Detect which cell encompasses the target text, then output its [x, y] center coordinate. 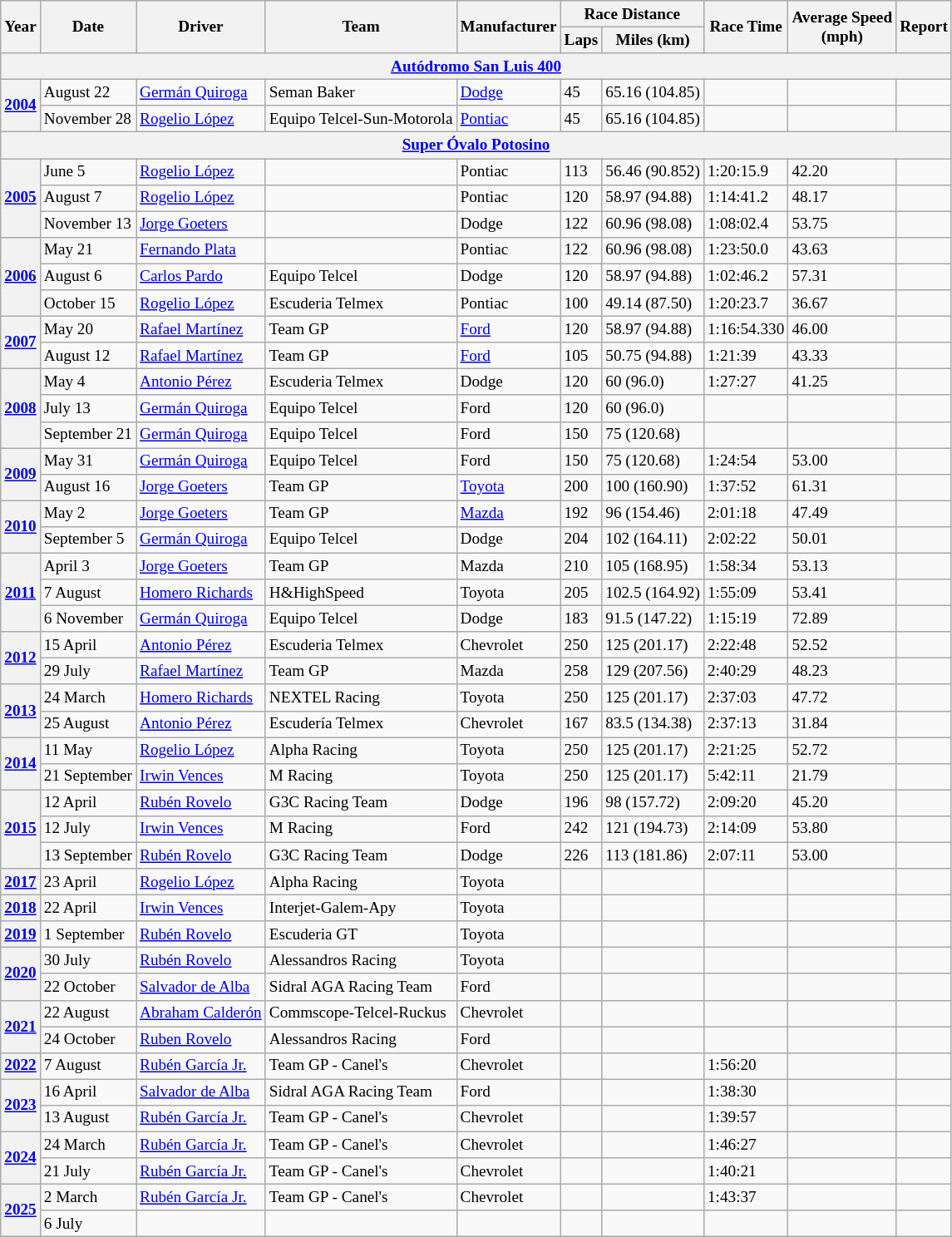
1:55:09 [745, 593]
121 (194.73) [654, 829]
September 21 [88, 435]
Race Time [745, 27]
Autódromo San Luis 400 [476, 67]
96 (154.46) [654, 514]
Carlos Pardo [201, 277]
83.5 (134.38) [654, 724]
2:37:13 [745, 724]
49.14 (87.50) [654, 303]
98 (157.72) [654, 803]
1:40:21 [745, 1171]
Interjet-Galem-Apy [361, 908]
100 (160.90) [654, 487]
2:07:11 [745, 855]
48.23 [842, 672]
105 (168.95) [654, 566]
22 April [88, 908]
2006 [21, 276]
2 March [88, 1197]
48.17 [842, 198]
196 [581, 803]
August 16 [88, 487]
23 April [88, 882]
105 [581, 356]
1:46:27 [745, 1145]
Team [361, 27]
1 September [88, 934]
5:42:11 [745, 776]
Escudería Telmex [361, 724]
183 [581, 618]
NEXTEL Racing [361, 697]
1:23:50.0 [745, 250]
1:21:39 [745, 356]
2015 [21, 830]
1:37:52 [745, 487]
Seman Baker [361, 92]
Report [925, 27]
113 [581, 171]
52.72 [842, 750]
42.20 [842, 171]
May 4 [88, 382]
210 [581, 566]
1:02:46.2 [745, 277]
1:43:37 [745, 1197]
200 [581, 487]
Manufacturer [509, 27]
November 28 [88, 119]
226 [581, 855]
25 August [88, 724]
100 [581, 303]
August 22 [88, 92]
204 [581, 540]
August 7 [88, 198]
2014 [21, 763]
1:14:41.2 [745, 198]
29 July [88, 672]
50.01 [842, 540]
H&HighSpeed [361, 593]
Year [21, 27]
1:56:20 [745, 1066]
2012 [21, 658]
56.46 (90.852) [654, 171]
11 May [88, 750]
October 15 [88, 303]
Driver [201, 27]
May 31 [88, 461]
Ruben Rovelo [201, 1040]
May 20 [88, 329]
113 (181.86) [654, 855]
2017 [21, 882]
2:02:22 [745, 540]
1:08:02.4 [745, 224]
1:58:34 [745, 566]
1:24:54 [745, 461]
2:22:48 [745, 645]
2:21:25 [745, 750]
August 6 [88, 277]
Commscope-Telcel-Ruckus [361, 1013]
22 August [88, 1013]
2:09:20 [745, 803]
53.80 [842, 829]
Equipo Telcel-Sun-Motorola [361, 119]
12 April [88, 803]
Laps [581, 40]
November 13 [88, 224]
129 (207.56) [654, 672]
2007 [21, 343]
31.84 [842, 724]
2005 [21, 198]
Date [88, 27]
21 September [88, 776]
15 April [88, 645]
91.5 (147.22) [654, 618]
2020 [21, 974]
192 [581, 514]
July 13 [88, 408]
45.20 [842, 803]
46.00 [842, 329]
2009 [21, 474]
2019 [21, 934]
13 September [88, 855]
6 July [88, 1224]
167 [581, 724]
Race Distance [632, 14]
1:15:19 [745, 618]
1:39:57 [745, 1118]
June 5 [88, 171]
2022 [21, 1066]
August 12 [88, 356]
Average Speed(mph) [842, 27]
21.79 [842, 776]
1:27:27 [745, 382]
43.33 [842, 356]
22 October [88, 987]
September 5 [88, 540]
53.13 [842, 566]
30 July [88, 961]
2004 [21, 105]
47.72 [842, 697]
53.75 [842, 224]
Escuderia GT [361, 934]
1:20:23.7 [745, 303]
16 April [88, 1092]
2011 [21, 592]
2008 [21, 409]
2021 [21, 1026]
41.25 [842, 382]
13 August [88, 1118]
2024 [21, 1157]
2025 [21, 1210]
72.89 [842, 618]
21 July [88, 1171]
May 21 [88, 250]
Super Óvalo Potosino [476, 145]
2010 [21, 527]
Fernando Plata [201, 250]
Miles (km) [654, 40]
50.75 (94.88) [654, 356]
2018 [21, 908]
2:37:03 [745, 697]
12 July [88, 829]
24 October [88, 1040]
2:01:18 [745, 514]
1:16:54.330 [745, 329]
April 3 [88, 566]
43.63 [842, 250]
52.52 [842, 645]
May 2 [88, 514]
36.67 [842, 303]
Abraham Calderón [201, 1013]
2:14:09 [745, 829]
57.31 [842, 277]
102.5 (164.92) [654, 593]
242 [581, 829]
102 (164.11) [654, 540]
1:38:30 [745, 1092]
47.49 [842, 514]
2023 [21, 1106]
53.41 [842, 593]
205 [581, 593]
1:20:15.9 [745, 171]
6 November [88, 618]
61.31 [842, 487]
2013 [21, 710]
258 [581, 672]
2:40:29 [745, 672]
